Locate the cell with the specified text and output its [X, Y] center coordinate. 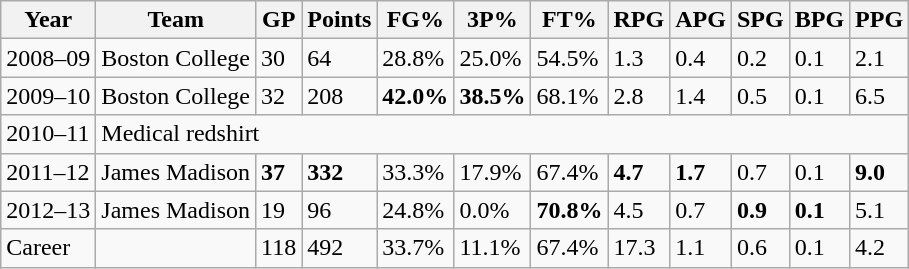
118 [279, 248]
30 [279, 58]
0.6 [760, 248]
96 [340, 210]
11.1% [492, 248]
32 [279, 96]
19 [279, 210]
1.3 [639, 58]
PPG [880, 20]
492 [340, 248]
FT% [570, 20]
Medical redshirt [502, 134]
54.5% [570, 58]
17.3 [639, 248]
FG% [416, 20]
68.1% [570, 96]
0.0% [492, 210]
0.5 [760, 96]
70.8% [570, 210]
APG [701, 20]
1.1 [701, 248]
17.9% [492, 172]
4.7 [639, 172]
1.4 [701, 96]
Points [340, 20]
4.5 [639, 210]
33.3% [416, 172]
Year [48, 20]
0.2 [760, 58]
2011–12 [48, 172]
2008–09 [48, 58]
Team [176, 20]
332 [340, 172]
2.1 [880, 58]
6.5 [880, 96]
5.1 [880, 210]
33.7% [416, 248]
2.8 [639, 96]
37 [279, 172]
2009–10 [48, 96]
4.2 [880, 248]
28.8% [416, 58]
25.0% [492, 58]
1.7 [701, 172]
0.4 [701, 58]
208 [340, 96]
3P% [492, 20]
RPG [639, 20]
SPG [760, 20]
BPG [819, 20]
64 [340, 58]
0.9 [760, 210]
9.0 [880, 172]
GP [279, 20]
2010–11 [48, 134]
2012–13 [48, 210]
Career [48, 248]
24.8% [416, 210]
42.0% [416, 96]
38.5% [492, 96]
